Extract the (X, Y) coordinate from the center of the cell holding the provided text.  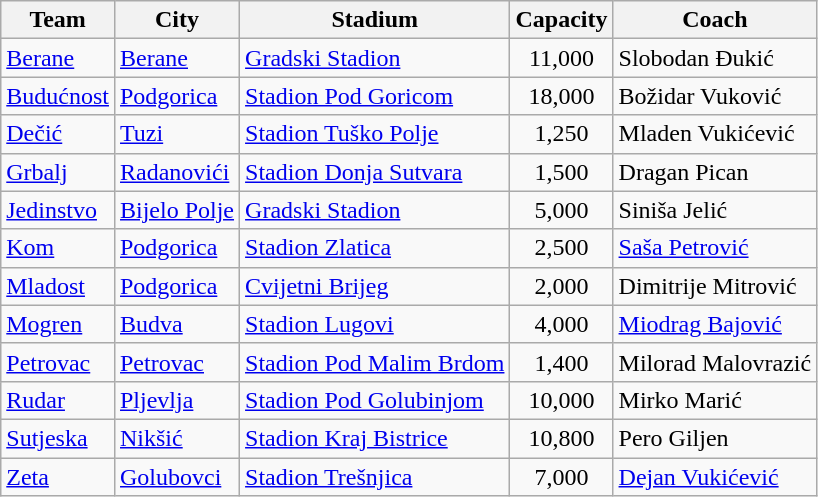
Dragan Pican (715, 172)
Slobodan Đukić (715, 58)
Milorad Malovrazić (715, 362)
Jedinstvo (58, 210)
Nikšić (176, 438)
Pero Giljen (715, 438)
Stadion Kraj Bistrice (375, 438)
Siniša Jelić (715, 210)
Stadion Donja Sutvara (375, 172)
Stadion Pod Goricom (375, 96)
11,000 (562, 58)
Radanovići (176, 172)
Budućnost (58, 96)
10,800 (562, 438)
Mogren (58, 324)
Saša Petrović (715, 248)
Sutjeska (58, 438)
18,000 (562, 96)
Mirko Marić (715, 400)
Stadion Zlatica (375, 248)
2,000 (562, 286)
Stadion Pod Golubinjom (375, 400)
Mladen Vukićević (715, 134)
5,000 (562, 210)
2,500 (562, 248)
1,400 (562, 362)
Božidar Vuković (715, 96)
Stadion Tuško Polje (375, 134)
1,500 (562, 172)
Dejan Vukićević (715, 477)
Kom (58, 248)
Zeta (58, 477)
10,000 (562, 400)
Cvijetni Brijeg (375, 286)
Stadion Pod Malim Brdom (375, 362)
Rudar (58, 400)
Golubovci (176, 477)
Grbalj (58, 172)
Mladost (58, 286)
Coach (715, 20)
1,250 (562, 134)
4,000 (562, 324)
Stadium (375, 20)
City (176, 20)
Dečić (58, 134)
Team (58, 20)
Capacity (562, 20)
Dimitrije Mitrović (715, 286)
Miodrag Bajović (715, 324)
Budva (176, 324)
7,000 (562, 477)
Bijelo Polje (176, 210)
Tuzi (176, 134)
Stadion Lugovi (375, 324)
Pljevlja (176, 400)
Stadion Trešnjica (375, 477)
